Extract the [x, y] coordinate from the center of the cell holding the provided text.  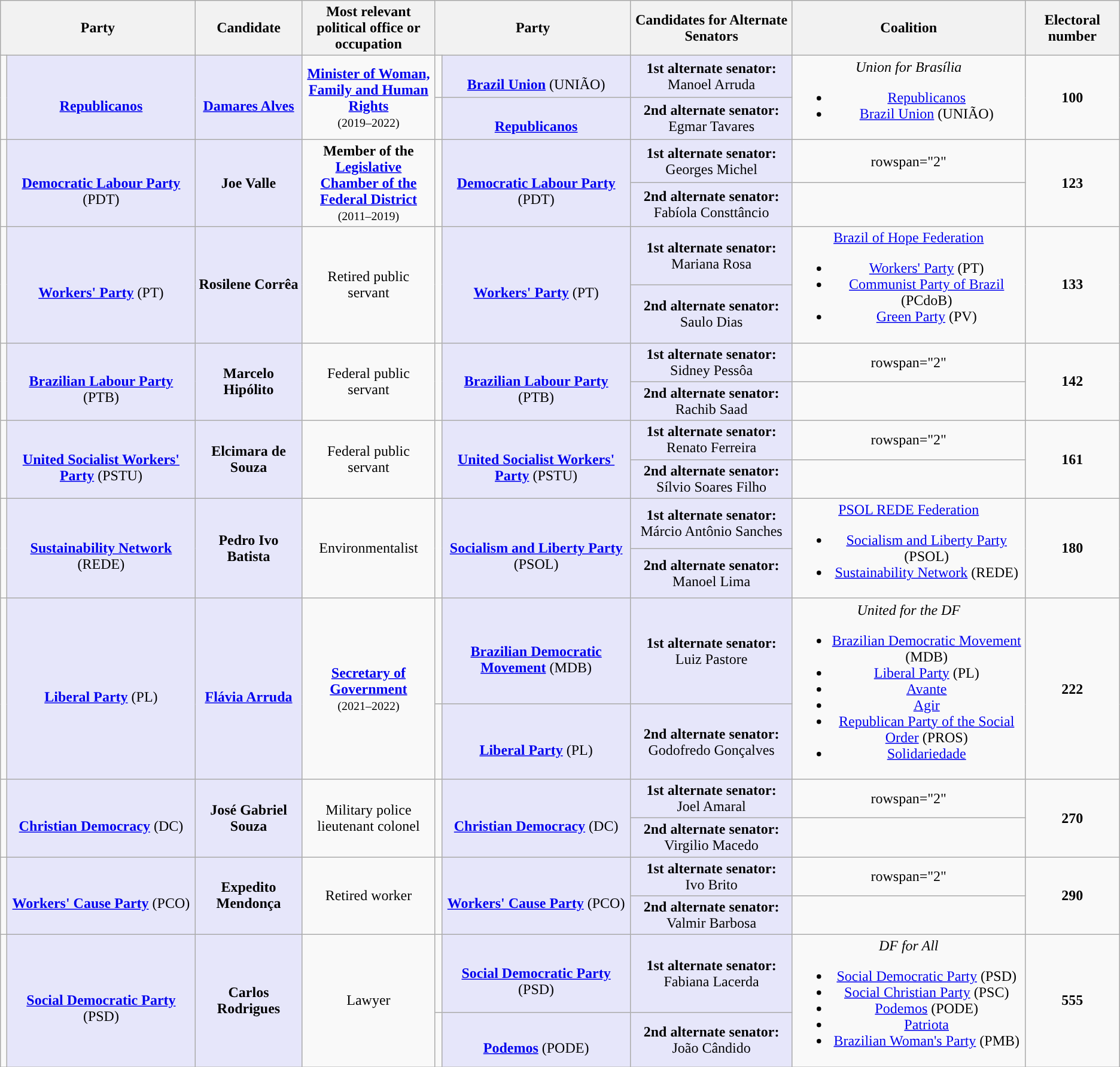
Joe Valle [249, 183]
Carlos Rodrigues [249, 1001]
Candidate [249, 28]
1st alternate senator:Fabiana Lacerda [711, 974]
Socialism and Liberty Party (PSOL) [536, 548]
Secretary of Government(2021–2022) [369, 688]
Member of the Legislative Chamber of the Federal District(2011–2019) [369, 183]
Union for BrasíliaRepublicanosBrazil Union (UNIÃO) [909, 97]
Sustainability Network (REDE) [101, 548]
1st alternate senator:Ivo Brito [711, 876]
Pedro Ivo Batista [249, 548]
Candidates for Alternate Senators [711, 28]
1st alternate senator:Georges Michel [711, 161]
PSOL REDE FederationSocialism and Liberty Party (PSOL)Sustainability Network (REDE) [909, 548]
2nd alternate senator:Egmar Tavares [711, 118]
290 [1072, 895]
180 [1072, 548]
Brazilian Democratic Movement (MDB) [536, 651]
Brazil Union (UNIÃO) [536, 77]
1st alternate senator:Mariana Rosa [711, 256]
Coalition [909, 28]
1st alternate senator:Márcio Antônio Sanches [711, 523]
Podemos (PODE) [536, 1039]
United for the DFBrazilian Democratic Movement (MDB)Liberal Party (PL)AvanteAgirRepublican Party of the Social Order (PROS)Solidariedade [909, 688]
270 [1072, 818]
2nd alternate senator:Fabíola Consttâncio [711, 205]
123 [1072, 183]
2nd alternate senator:Saulo Dias [711, 313]
222 [1072, 688]
José Gabriel Souza [249, 818]
Rosilene Corrêa [249, 285]
2nd alternate senator:Sílvio Soares Filho [711, 478]
555 [1072, 1001]
Damares Alves [249, 97]
Retired worker [369, 895]
100 [1072, 97]
2nd alternate senator:João Cândido [711, 1039]
1st alternate senator:Renato Ferreira [711, 440]
2nd alternate senator:Manoel Lima [711, 574]
Retired public servant [369, 285]
133 [1072, 285]
161 [1072, 459]
2nd alternate senator:Valmir Barbosa [711, 915]
Expedito Mendonça [249, 895]
Military police lieutenant colonel [369, 818]
1st alternate senator:Joel Amaral [711, 798]
Brazil of Hope FederationWorkers' Party (PT)Communist Party of Brazil (PCdoB)Green Party (PV) [909, 285]
142 [1072, 382]
2nd alternate senator:Virgilio Macedo [711, 837]
Flávia Arruda [249, 688]
2nd alternate senator:Rachib Saad [711, 401]
Elcimara de Souza [249, 459]
Marcelo Hipólito [249, 382]
1st alternate senator:Sidney Pessôa [711, 362]
Environmentalist [369, 548]
1st alternate senator:Luiz Pastore [711, 651]
DF for AllSocial Democratic Party (PSD)Social Christian Party (PSC)Podemos (PODE)PatriotaBrazilian Woman's Party (PMB) [909, 1001]
Electoral number [1072, 28]
2nd alternate senator:Godofredo Gonçalves [711, 742]
1st alternate senator:Manoel Arruda [711, 77]
Most relevant political office or occupation [369, 28]
Minister of Woman, Family and Human Rights(2019–2022) [369, 97]
Lawyer [369, 1001]
